Return [x, y] of the center of cell containing provided text 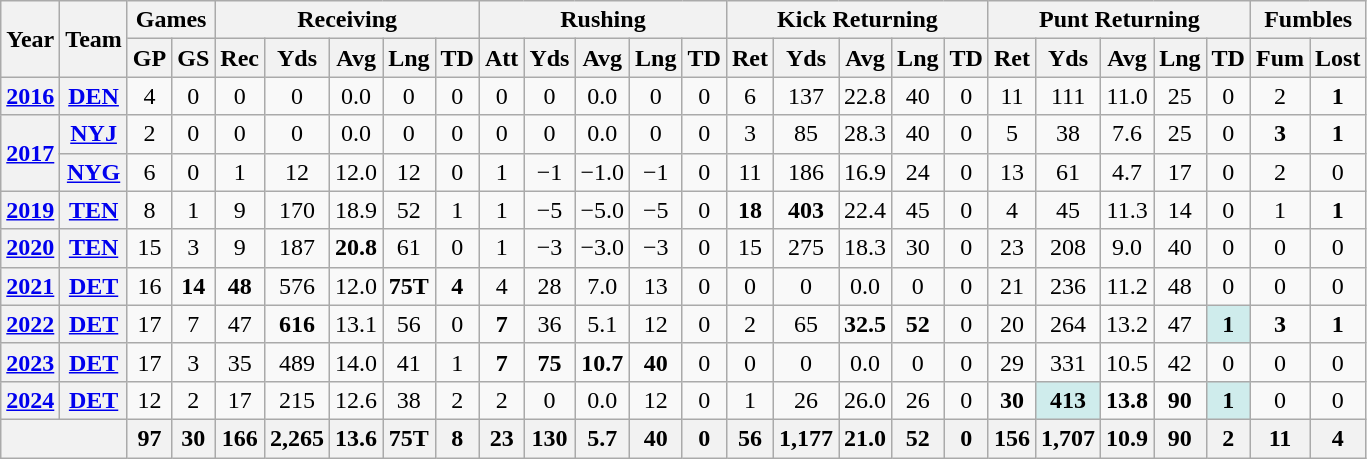
170 [298, 210]
403 [806, 210]
5.1 [602, 324]
13.1 [356, 324]
13.6 [356, 438]
187 [298, 248]
9.0 [1128, 248]
264 [1068, 324]
137 [806, 96]
5.7 [602, 438]
11.0 [1128, 96]
18.3 [866, 248]
7.0 [602, 286]
41 [409, 362]
21.0 [866, 438]
275 [806, 248]
28 [550, 286]
20.8 [356, 248]
2024 [30, 400]
10.7 [602, 362]
65 [806, 324]
Fumbles [1308, 20]
576 [298, 286]
10.5 [1128, 362]
85 [806, 134]
24 [918, 172]
GS [194, 58]
18.9 [356, 210]
22.8 [866, 96]
Year [30, 39]
2,265 [298, 438]
130 [550, 438]
331 [1068, 362]
NYJ [94, 134]
Receiving [348, 20]
2019 [30, 210]
Punt Returning [1119, 20]
2021 [30, 286]
26.0 [866, 400]
Rec [240, 58]
35 [240, 362]
12.6 [356, 400]
20 [1012, 324]
−5.0 [602, 210]
13.2 [1128, 324]
14.0 [356, 362]
Kick Returning [857, 20]
42 [1180, 362]
2020 [30, 248]
29 [1012, 362]
186 [806, 172]
DEN [94, 96]
489 [298, 362]
Team [94, 39]
Lost [1338, 58]
Att [501, 58]
Fum [1280, 58]
2016 [30, 96]
11.3 [1128, 210]
Rushing [602, 20]
10.9 [1128, 438]
28.3 [866, 134]
4.7 [1128, 172]
2017 [30, 153]
1,707 [1068, 438]
16.9 [866, 172]
−1.0 [602, 172]
18 [750, 210]
97 [149, 438]
NYG [94, 172]
2023 [30, 362]
208 [1068, 248]
413 [1068, 400]
156 [1012, 438]
22.4 [866, 210]
11.2 [1128, 286]
7.6 [1128, 134]
166 [240, 438]
75 [550, 362]
−3.0 [602, 248]
2022 [30, 324]
236 [1068, 286]
616 [298, 324]
Games [170, 20]
5 [1012, 134]
16 [149, 286]
13.8 [1128, 400]
GP [149, 58]
32.5 [866, 324]
21 [1012, 286]
36 [550, 324]
215 [298, 400]
111 [1068, 96]
1,177 [806, 438]
